Pinpoint the cell where the given text exists, returning its (X, Y) midpoint coordinate. 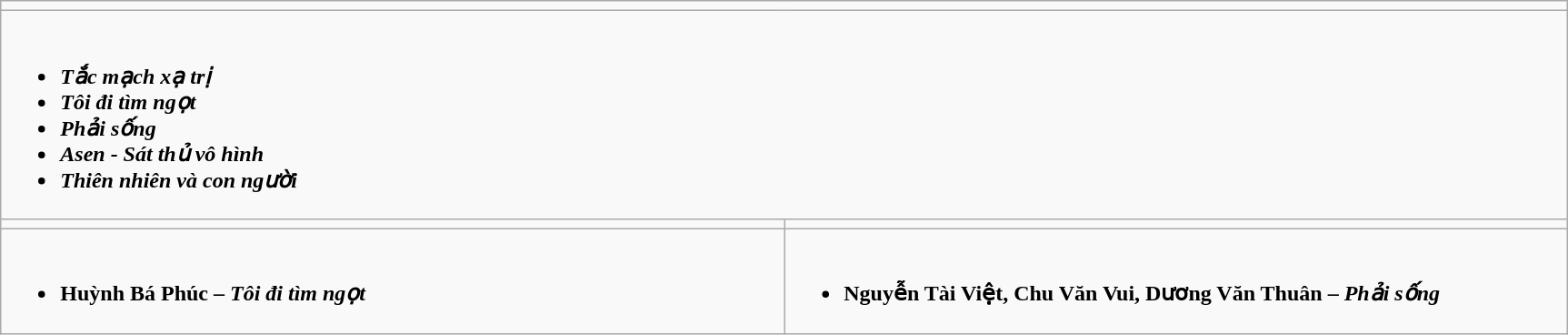
Tắc mạch xạ trịTôi đi tìm ngọtPhải sốngAsen - Sát thủ vô hìnhThiên nhiên và con người (784, 115)
Huỳnh Bá Phúc – Tôi đi tìm ngọt (393, 280)
Nguyễn Tài Việt, Chu Văn Vui, Dương Văn Thuân – Phải sống (1176, 280)
